Scan for the cell matching the given text and deliver its [x, y] coordinate at center. 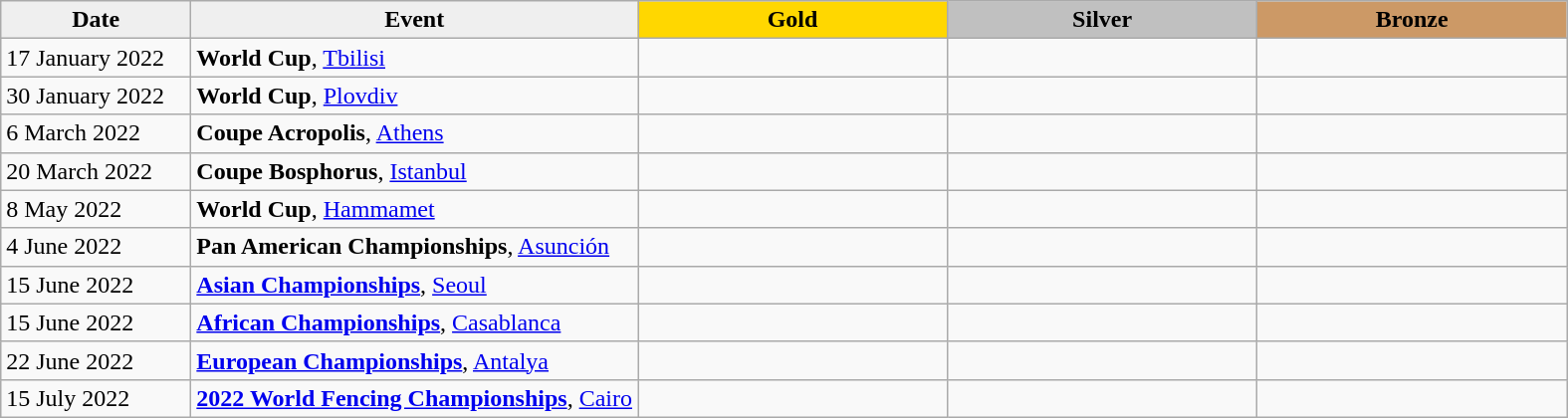
Coupe Acropolis, Athens [414, 133]
30 January 2022 [96, 96]
Silver [1103, 20]
Pan American Championships, Asunción [414, 247]
4 June 2022 [96, 247]
World Cup, Plovdiv [414, 96]
Event [414, 20]
World Cup, Hammamet [414, 209]
17 January 2022 [96, 58]
6 March 2022 [96, 133]
European Championships, Antalya [414, 360]
22 June 2022 [96, 360]
Gold [792, 20]
Asian Championships, Seoul [414, 285]
Coupe Bosphorus, Istanbul [414, 171]
15 July 2022 [96, 398]
African Championships, Casablanca [414, 322]
2022 World Fencing Championships, Cairo [414, 398]
Date [96, 20]
8 May 2022 [96, 209]
20 March 2022 [96, 171]
Bronze [1412, 20]
World Cup, Tbilisi [414, 58]
